Return the [X, Y] coordinate for the center point of the cell that contains the specified text.  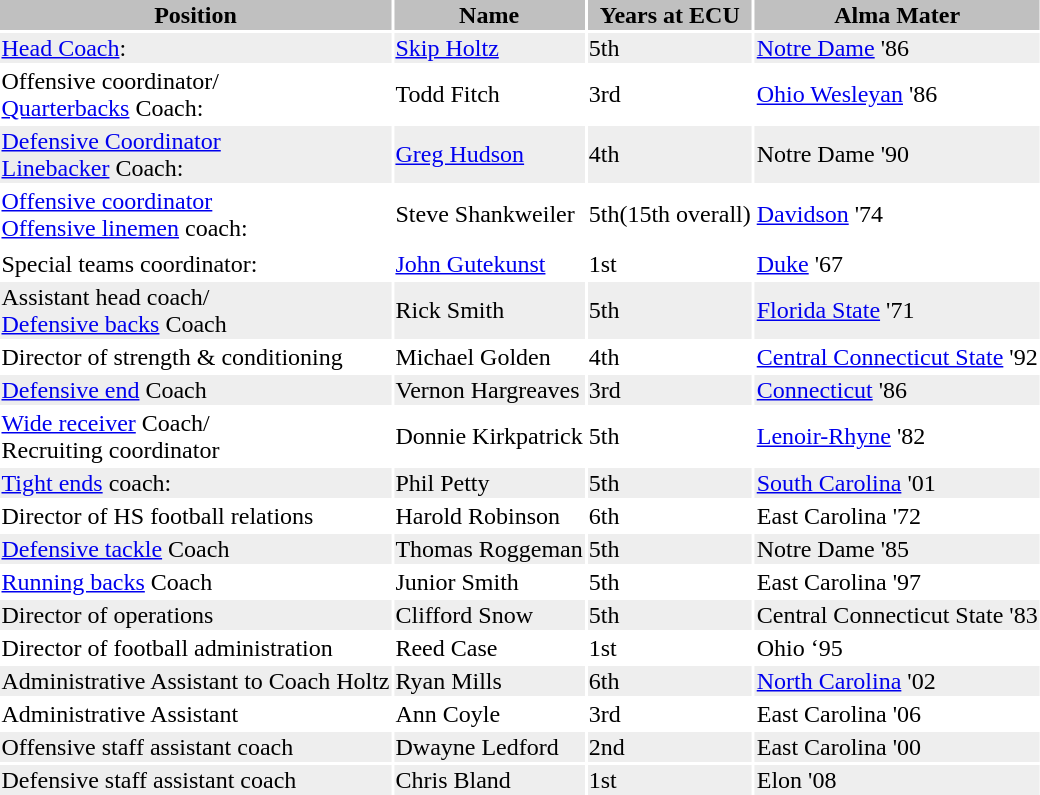
Wide receiver Coach/Recruiting coordinator [196, 436]
Director of operations [196, 615]
Ohio ‘95 [897, 648]
Harold Robinson [489, 516]
North Carolina '02 [897, 681]
Offensive staff assistant coach [196, 747]
Junior Smith [489, 582]
Defensive CoordinatorLinebacker Coach: [196, 154]
Florida State '71 [897, 310]
Vernon Hargreaves [489, 390]
5th(15th overall) [670, 214]
Michael Golden [489, 357]
Steve Shankweiler [489, 214]
Director of HS football relations [196, 516]
Reed Case [489, 648]
East Carolina '06 [897, 714]
Central Connecticut State '83 [897, 615]
Dwayne Ledford [489, 747]
Notre Dame '86 [897, 48]
Ohio Wesleyan '86 [897, 94]
Defensive staff assistant coach [196, 780]
Tight ends coach: [196, 483]
Davidson '74 [897, 214]
Special teams coordinator: [196, 264]
Donnie Kirkpatrick [489, 436]
Lenoir-Rhyne '82 [897, 436]
Notre Dame '85 [897, 549]
Director of strength & conditioning [196, 357]
Greg Hudson [489, 154]
2nd [670, 747]
Head Coach: [196, 48]
Connecticut '86 [897, 390]
Administrative Assistant to Coach Holtz [196, 681]
Name [489, 15]
Phil Petty [489, 483]
Ryan Mills [489, 681]
Offensive coordinatorOffensive linemen coach: [196, 214]
Assistant head coach/Defensive backs Coach [196, 310]
Ann Coyle [489, 714]
Defensive end Coach [196, 390]
South Carolina '01 [897, 483]
Administrative Assistant [196, 714]
Thomas Roggeman [489, 549]
Alma Mater [897, 15]
East Carolina '97 [897, 582]
Defensive tackle Coach [196, 549]
East Carolina '72 [897, 516]
Chris Bland [489, 780]
Rick Smith [489, 310]
Skip Holtz [489, 48]
Position [196, 15]
Notre Dame '90 [897, 154]
Clifford Snow [489, 615]
John Gutekunst [489, 264]
Elon '08 [897, 780]
East Carolina '00 [897, 747]
Years at ECU [670, 15]
Duke '67 [897, 264]
Central Connecticut State '92 [897, 357]
Director of football administration [196, 648]
Offensive coordinator/Quarterbacks Coach: [196, 94]
Running backs Coach [196, 582]
Todd Fitch [489, 94]
